Detect which cell encompasses the target text, then output its (x, y) center coordinate. 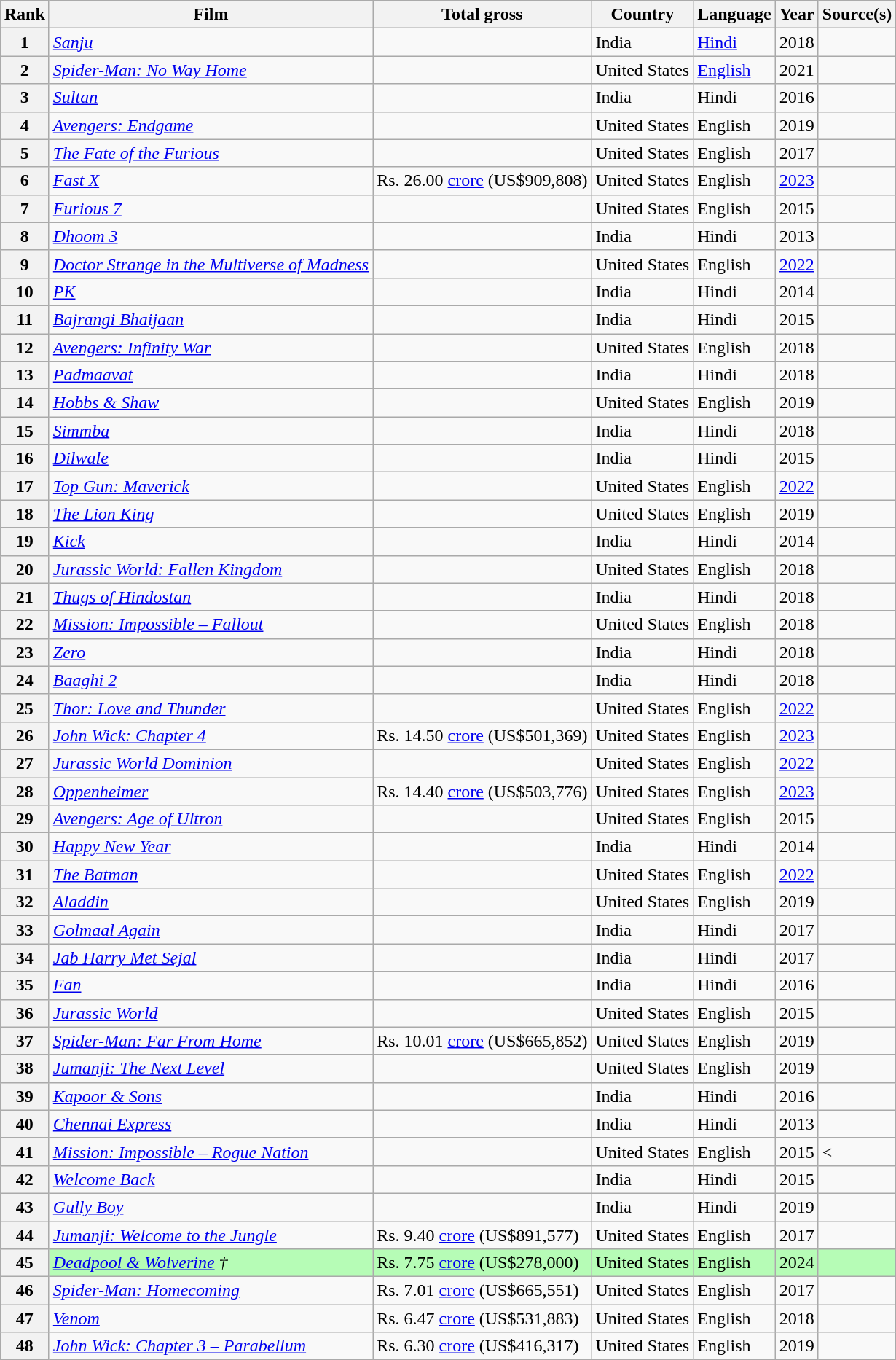
Dhoom 3 (211, 236)
Fast X (211, 181)
Avengers: Infinity War (211, 348)
Thor: Love and Thunder (211, 708)
Kapoor & Sons (211, 1096)
9 (25, 264)
Rs. 7.75 crore (US$278,000) (482, 1263)
20 (25, 569)
The Batman (211, 875)
Kick (211, 542)
34 (25, 958)
Sultan (211, 98)
18 (25, 514)
Spider-Man: Far From Home (211, 1041)
Rs. 9.40 crore (US$891,577) (482, 1235)
25 (25, 708)
< (857, 1152)
40 (25, 1124)
39 (25, 1096)
44 (25, 1235)
Language (734, 15)
5 (25, 153)
Jumanji: Welcome to the Jungle (211, 1235)
Rs. 14.40 crore (US$503,776) (482, 791)
38 (25, 1068)
Film (211, 15)
John Wick: Chapter 4 (211, 735)
41 (25, 1152)
Rs. 6.30 crore (US$416,317) (482, 1346)
Jurassic World Dominion (211, 763)
Mission: Impossible – Rogue Nation (211, 1152)
Rs. 14.50 crore (US$501,369) (482, 735)
Padmaavat (211, 375)
4 (25, 125)
John Wick: Chapter 3 – Parabellum (211, 1346)
45 (25, 1263)
Oppenheimer (211, 791)
29 (25, 819)
Furious 7 (211, 208)
37 (25, 1041)
Golmaal Again (211, 930)
27 (25, 763)
2021 (797, 70)
31 (25, 875)
46 (25, 1291)
Simmba (211, 431)
Year (797, 15)
43 (25, 1207)
Bajrangi Bhaijaan (211, 319)
Total gross (482, 15)
Dilwale (211, 458)
Zero (211, 652)
42 (25, 1179)
Welcome Back (211, 1179)
7 (25, 208)
Jab Harry Met Sejal (211, 958)
Jumanji: The Next Level (211, 1068)
30 (25, 847)
21 (25, 597)
16 (25, 458)
23 (25, 652)
Happy New Year (211, 847)
Rank (25, 15)
6 (25, 181)
28 (25, 791)
Spider-Man: Homecoming (211, 1291)
17 (25, 486)
8 (25, 236)
Mission: Impossible – Fallout (211, 625)
Country (642, 15)
Venom (211, 1318)
Top Gun: Maverick (211, 486)
36 (25, 1013)
3 (25, 98)
Aladdin (211, 902)
Avengers: Age of Ultron (211, 819)
Jurassic World: Fallen Kingdom (211, 569)
48 (25, 1346)
Doctor Strange in the Multiverse of Madness (211, 264)
Hobbs & Shaw (211, 403)
Gully Boy (211, 1207)
2 (25, 70)
11 (25, 319)
26 (25, 735)
19 (25, 542)
33 (25, 930)
13 (25, 375)
The Fate of the Furious (211, 153)
12 (25, 348)
35 (25, 985)
Rs. 7.01 crore (US$665,551) (482, 1291)
22 (25, 625)
Rs. 10.01 crore (US$665,852) (482, 1041)
The Lion King (211, 514)
Jurassic World (211, 1013)
24 (25, 680)
2024 (797, 1263)
14 (25, 403)
Chennai Express (211, 1124)
1 (25, 42)
PK (211, 292)
Fan (211, 985)
Rs. 26.00 crore (US$909,808) (482, 181)
Baaghi 2 (211, 680)
Thugs of Hindostan (211, 597)
10 (25, 292)
Avengers: Endgame (211, 125)
Deadpool & Wolverine † (211, 1263)
Rs. 6.47 crore (US$531,883) (482, 1318)
Spider-Man: No Way Home (211, 70)
Sanju (211, 42)
32 (25, 902)
47 (25, 1318)
Source(s) (857, 15)
15 (25, 431)
